Detect which cell encompasses the target text, then output its [X, Y] center coordinate. 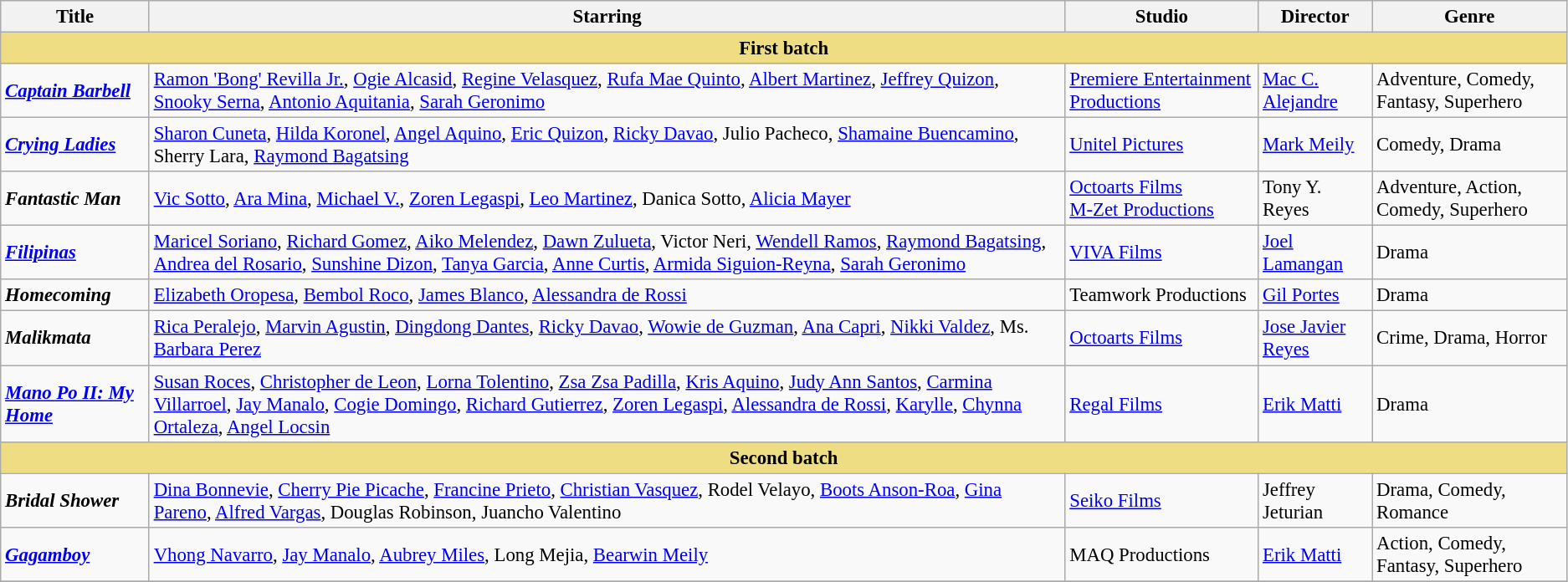
Octoarts Films [1161, 338]
Genre [1469, 17]
Action, Comedy, Fantasy, Superhero [1469, 554]
Jose Javier Reyes [1315, 338]
Mac C. Alejandre [1315, 90]
Vic Sotto, Ara Mina, Michael V., Zoren Legaspi, Leo Martinez, Danica Sotto, Alicia Mayer [607, 199]
Crying Ladies [75, 145]
Crime, Drama, Horror [1469, 338]
Starring [607, 17]
Teamwork Productions [1161, 295]
First batch [784, 48]
Mark Meily [1315, 145]
Adventure, Comedy, Fantasy, Superhero [1469, 90]
Seiko Films [1161, 500]
Unitel Pictures [1161, 145]
Drama, Comedy, Romance [1469, 500]
Sharon Cuneta, Hilda Koronel, Angel Aquino, Eric Quizon, Ricky Davao, Julio Pacheco, Shamaine Buencamino, Sherry Lara, Raymond Bagatsing [607, 145]
Malikmata [75, 338]
Tony Y. Reyes [1315, 199]
Jeffrey Jeturian [1315, 500]
Captain Barbell [75, 90]
Gil Portes [1315, 295]
Octoarts FilmsM-Zet Productions [1161, 199]
Regal Films [1161, 404]
Comedy, Drama [1469, 145]
Filipinas [75, 253]
Mano Po II: My Home [75, 404]
Gagamboy [75, 554]
Fantastic Man [75, 199]
Rica Peralejo, Marvin Agustin, Dingdong Dantes, Ricky Davao, Wowie de Guzman, Ana Capri, Nikki Valdez, Ms. Barbara Perez [607, 338]
Adventure, Action, Comedy, Superhero [1469, 199]
Premiere Entertainment Productions [1161, 90]
Bridal Shower [75, 500]
Vhong Navarro, Jay Manalo, Aubrey Miles, Long Mejia, Bearwin Meily [607, 554]
Second batch [784, 457]
VIVA Films [1161, 253]
Studio [1161, 17]
Title [75, 17]
MAQ Productions [1161, 554]
Director [1315, 17]
Joel Lamangan [1315, 253]
Elizabeth Oropesa, Bembol Roco, James Blanco, Alessandra de Rossi [607, 295]
Homecoming [75, 295]
